Find where the given text appears and provide that cell's center as (x, y) coordinate. 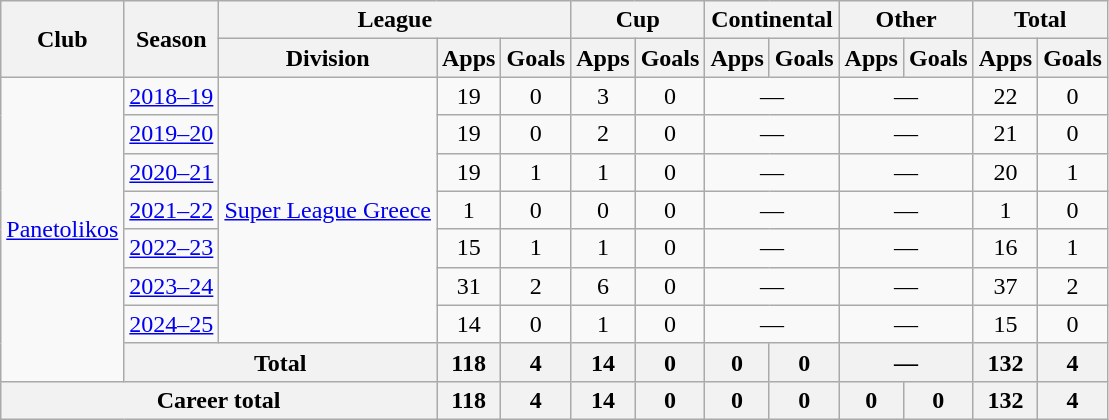
Continental (772, 20)
21 (1005, 134)
Club (62, 39)
2021–22 (172, 210)
2023–24 (172, 286)
2019–20 (172, 134)
Season (172, 39)
Division (328, 58)
2020–21 (172, 172)
League (395, 20)
2022–23 (172, 248)
Panetolikos (62, 229)
22 (1005, 96)
37 (1005, 286)
Career total (219, 400)
3 (603, 96)
20 (1005, 172)
Super League Greece (328, 210)
31 (468, 286)
Other (906, 20)
2024–25 (172, 324)
2018–19 (172, 96)
Cup (638, 20)
6 (603, 286)
16 (1005, 248)
